Search for the cell housing the specified text and yield its [x, y] center coordinate. 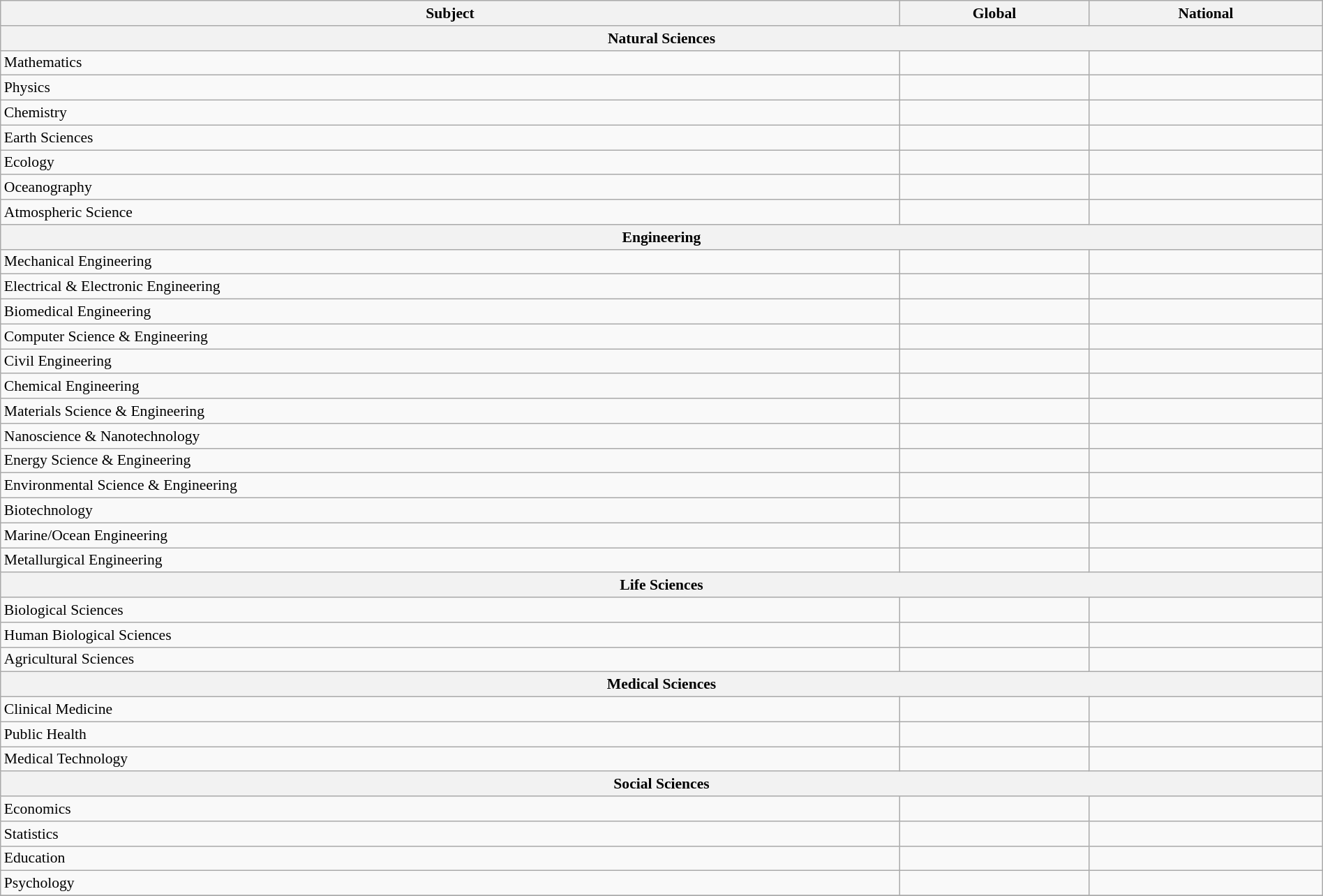
Statistics [450, 834]
Subject [450, 13]
Human Biological Sciences [450, 635]
Medical Sciences [661, 685]
Ecology [450, 163]
Nanoscience & Nanotechnology [450, 436]
Natural Sciences [661, 38]
National [1206, 13]
Oceanography [450, 188]
Energy Science & Engineering [450, 461]
Global [994, 13]
Atmospheric Science [450, 212]
Chemical Engineering [450, 387]
Biomedical Engineering [450, 312]
Marine/Ocean Engineering [450, 535]
Computer Science & Engineering [450, 336]
Mechanical Engineering [450, 262]
Earth Sciences [450, 137]
Education [450, 858]
Biotechnology [450, 511]
Psychology [450, 883]
Metallurgical Engineering [450, 560]
Economics [450, 809]
Chemistry [450, 113]
Environmental Science & Engineering [450, 486]
Materials Science & Engineering [450, 411]
Engineering [661, 237]
Life Sciences [661, 585]
Physics [450, 88]
Mathematics [450, 63]
Clinical Medicine [450, 710]
Electrical & Electronic Engineering [450, 287]
Agricultural Sciences [450, 659]
Biological Sciences [450, 610]
Public Health [450, 734]
Medical Technology [450, 759]
Civil Engineering [450, 361]
Social Sciences [661, 784]
